Scan for the cell matching the given text and deliver its [X, Y] coordinate at center. 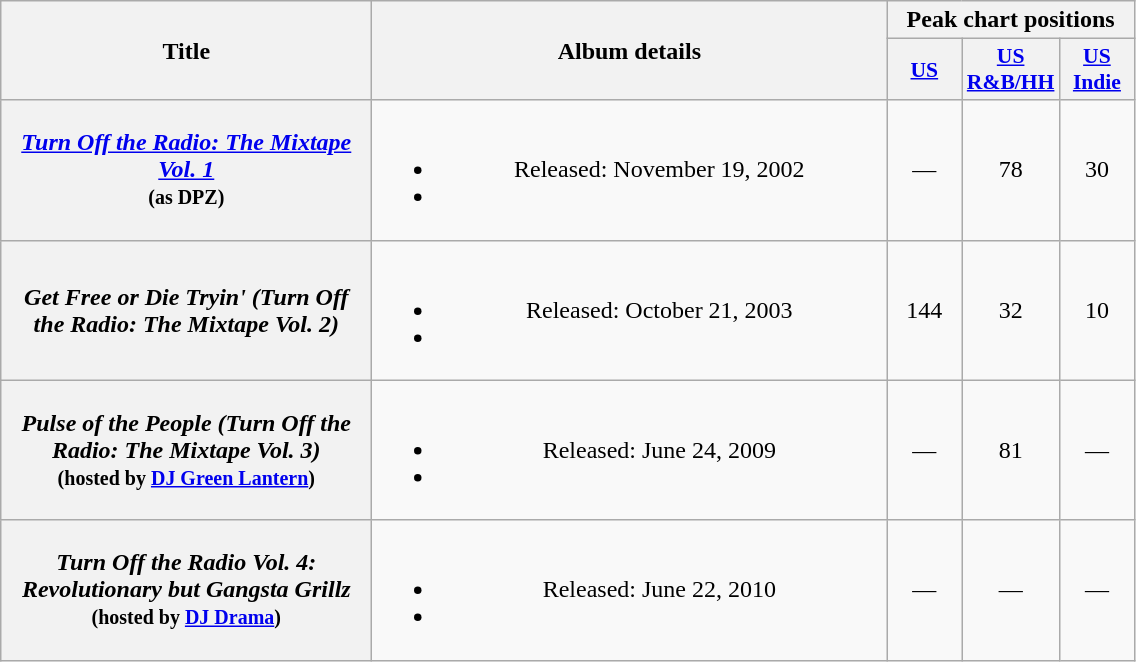
Released: October 21, 2003 [630, 310]
US [924, 70]
Released: June 24, 2009 [630, 450]
Title [186, 50]
32 [1011, 310]
Released: June 22, 2010 [630, 590]
81 [1011, 450]
Get Free or Die Tryin' (Turn Off the Radio: The Mixtape Vol. 2) [186, 310]
78 [1011, 170]
Turn Off the Radio Vol. 4: Revolutionary but Gangsta Grillz(hosted by DJ Drama) [186, 590]
US Indie [1096, 70]
Peak chart positions [1011, 20]
Turn Off the Radio: The Mixtape Vol. 1(as DPZ) [186, 170]
Album details [630, 50]
US R&B/HH [1011, 70]
144 [924, 310]
Pulse of the People (Turn Off the Radio: The Mixtape Vol. 3)(hosted by DJ Green Lantern) [186, 450]
10 [1096, 310]
Released: November 19, 2002 [630, 170]
30 [1096, 170]
